Output the [x, y] coordinate of the center of the cell containing the given text.  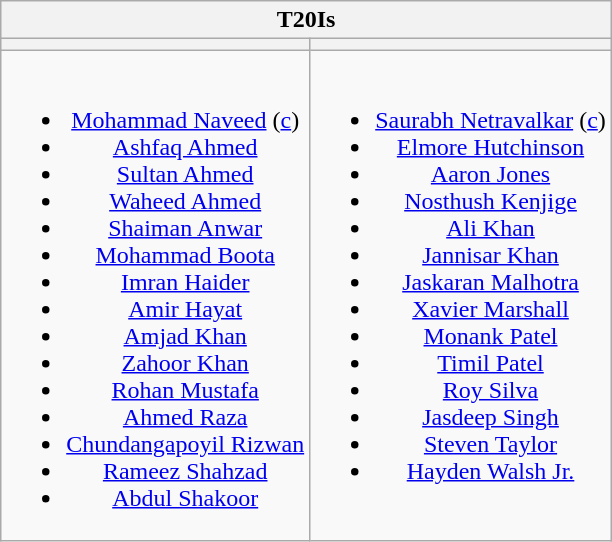
T20Is [306, 20]
